Return (X, Y) of the center of cell containing provided text 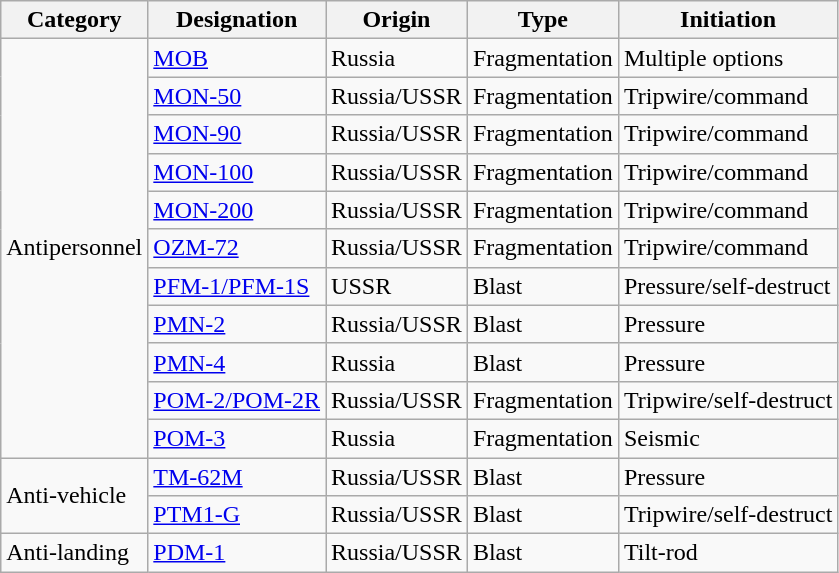
Anti-vehicle (74, 496)
OZM-72 (237, 248)
PTM1-G (237, 515)
POM-2/POM-2R (237, 400)
USSR (397, 286)
PFM-1/PFM-1S (237, 286)
Tilt-rod (728, 553)
PDM-1 (237, 553)
PMN-2 (237, 324)
Antipersonnel (74, 248)
Designation (237, 20)
Anti-landing (74, 553)
MOB (237, 58)
Seismic (728, 438)
MON-50 (237, 96)
Type (542, 20)
MON-200 (237, 210)
MON-100 (237, 172)
Category (74, 20)
Initiation (728, 20)
MON-90 (237, 134)
PMN-4 (237, 362)
POM-3 (237, 438)
Origin (397, 20)
Multiple options (728, 58)
TM-62M (237, 477)
Pressure/self-destruct (728, 286)
